Find where the given text appears and provide that cell's center as [x, y] coordinate. 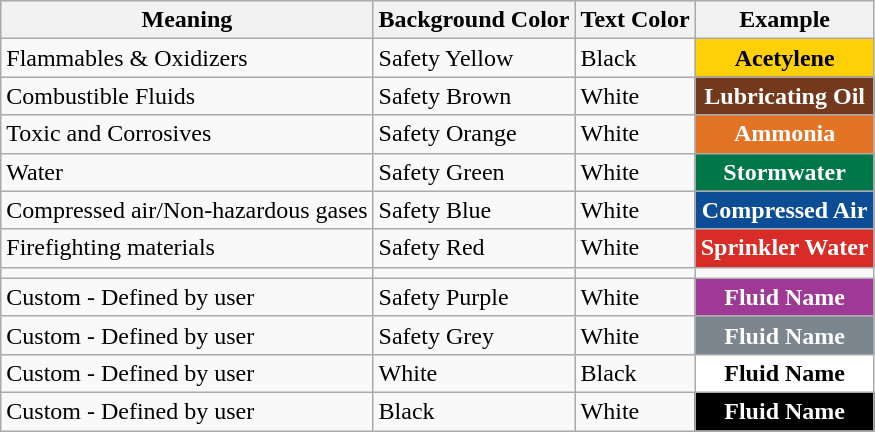
Background Color [474, 20]
Sprinkler Water [784, 248]
Acetylene [784, 58]
Safety Green [474, 172]
Combustible Fluids [187, 96]
Compressed air/Non-hazardous gases [187, 210]
Safety Blue [474, 210]
Safety Brown [474, 96]
Water [187, 172]
Flammables & Oxidizers [187, 58]
Safety Yellow [474, 58]
Example [784, 20]
Text Color [635, 20]
Safety Red [474, 248]
Safety Purple [474, 297]
Meaning [187, 20]
Ammonia [784, 134]
Lubricating Oil [784, 96]
Firefighting materials [187, 248]
Stormwater [784, 172]
Safety Grey [474, 335]
Safety Orange [474, 134]
Compressed Air [784, 210]
Toxic and Corrosives [187, 134]
